Find where the given text appears and provide that cell's center as (x, y) coordinate. 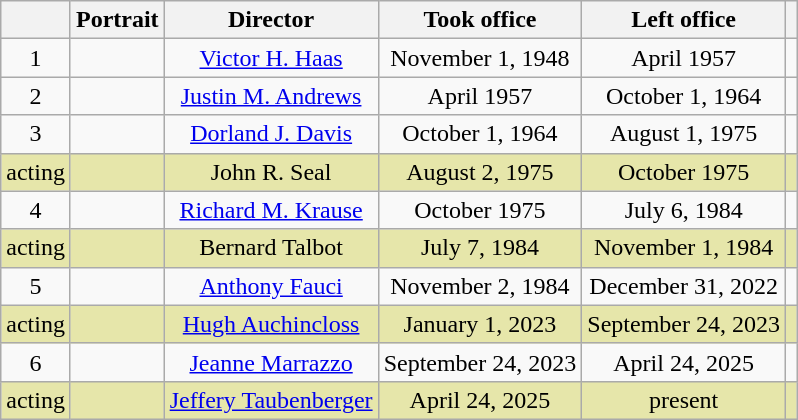
January 1, 2023 (480, 324)
Justin M. Andrews (271, 96)
November 1, 1984 (684, 248)
3 (36, 134)
Left office (684, 20)
Hugh Auchincloss (271, 324)
Portrait (117, 20)
November 1, 1948 (480, 58)
John R. Seal (271, 172)
Director (271, 20)
2 (36, 96)
Bernard Talbot (271, 248)
August 2, 1975 (480, 172)
July 7, 1984 (480, 248)
December 31, 2022 (684, 286)
Richard M. Krause (271, 210)
July 6, 1984 (684, 210)
5 (36, 286)
November 2, 1984 (480, 286)
Victor H. Haas (271, 58)
Jeanne Marrazzo (271, 362)
Dorland J. Davis (271, 134)
4 (36, 210)
Anthony Fauci (271, 286)
1 (36, 58)
Took office (480, 20)
Jeffery Taubenberger (271, 400)
6 (36, 362)
present (684, 400)
August 1, 1975 (684, 134)
